Scan for the cell matching the given text and deliver its (X, Y) coordinate at center. 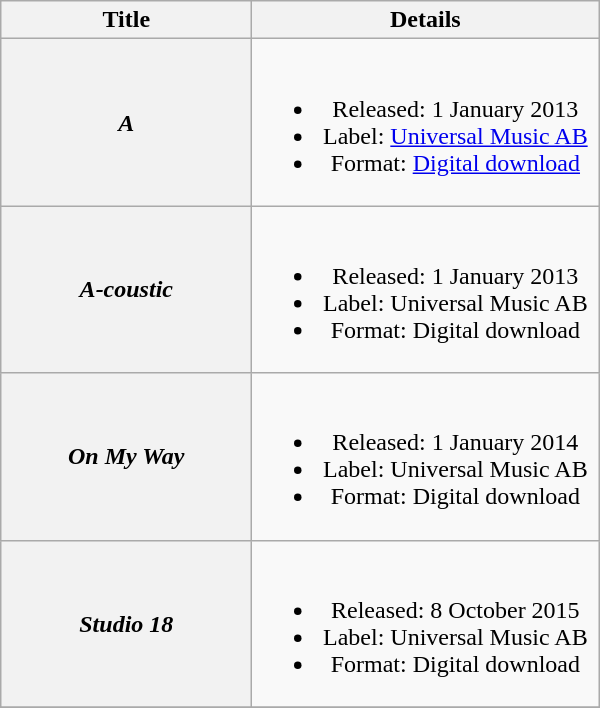
Released: 8 October 2015Label: Universal Music ABFormat: Digital download (426, 624)
Details (426, 20)
Studio 18 (126, 624)
Title (126, 20)
A-coustic (126, 290)
On My Way (126, 456)
Released: 1 January 2014Label: Universal Music ABFormat: Digital download (426, 456)
A (126, 122)
